Return (X, Y) of the center of cell containing provided text 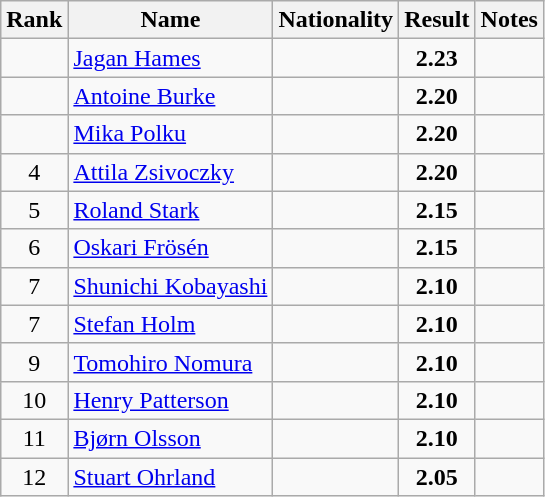
5 (34, 210)
Antoine Burke (170, 96)
12 (34, 477)
Shunichi Kobayashi (170, 286)
Bjørn Olsson (170, 438)
Jagan Hames (170, 58)
Result (437, 20)
Stefan Holm (170, 324)
11 (34, 438)
Stuart Ohrland (170, 477)
10 (34, 400)
9 (34, 362)
2.23 (437, 58)
4 (34, 172)
Name (170, 20)
Notes (509, 20)
Mika Polku (170, 134)
Henry Patterson (170, 400)
6 (34, 248)
Oskari Frösén (170, 248)
2.05 (437, 477)
Rank (34, 20)
Roland Stark (170, 210)
Tomohiro Nomura (170, 362)
Nationality (336, 20)
Attila Zsivoczky (170, 172)
